Locate the cell with the specified text and output its (X, Y) center coordinate. 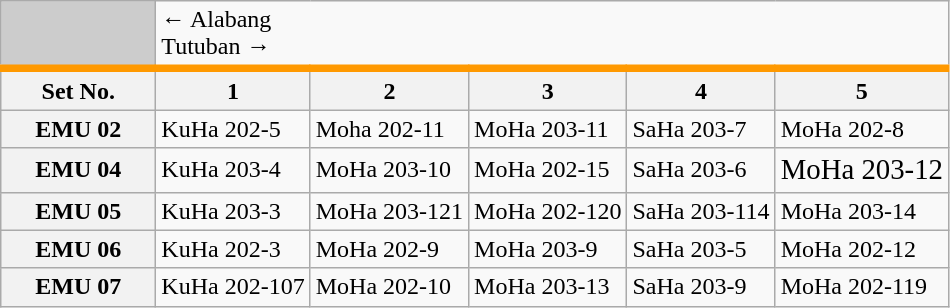
SaHa 203-6 (701, 170)
MoHa 202-10 (389, 287)
SaHa 203-114 (701, 211)
SaHa 203-5 (701, 249)
EMU 06 (78, 249)
MoHa 202-9 (389, 249)
3 (548, 90)
KuHa 203-4 (233, 170)
MoHa 202-8 (862, 129)
MoHa 202-12 (862, 249)
MoHa 202-15 (548, 170)
KuHa 203-3 (233, 211)
EMU 07 (78, 287)
MoHa 203-14 (862, 211)
1 (233, 90)
Moha 202-11 (389, 129)
MoHa 203-10 (389, 170)
KuHa 202-107 (233, 287)
SaHa 203-9 (701, 287)
SaHa 203-7 (701, 129)
MoHa 203-9 (548, 249)
Set No. (78, 90)
5 (862, 90)
MoHa 202-119 (862, 287)
2 (389, 90)
MoHa 203-13 (548, 287)
EMU 05 (78, 211)
MoHa 202-120 (548, 211)
KuHa 202-5 (233, 129)
KuHa 202-3 (233, 249)
MoHa 203-12 (862, 170)
MoHa 203-121 (389, 211)
MoHa 203-11 (548, 129)
4 (701, 90)
EMU 02 (78, 129)
← AlabangTutuban → (552, 35)
EMU 04 (78, 170)
